Identify which cell holds the provided text, then report its (X, Y) central coordinate. 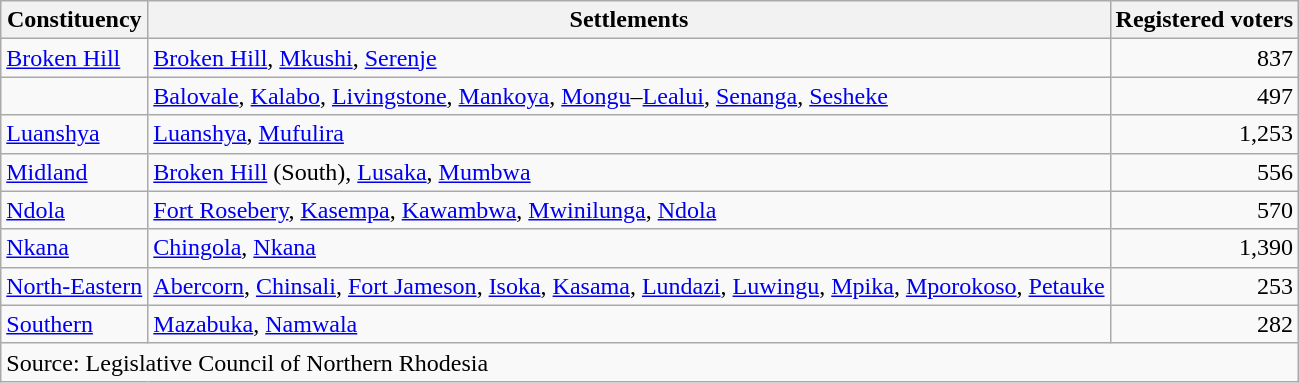
1,390 (1204, 248)
Source: Legislative Council of Northern Rhodesia (650, 362)
Luanshya (74, 134)
Luanshya, Mufulira (629, 134)
Constituency (74, 20)
570 (1204, 210)
Chingola, Nkana (629, 248)
Broken Hill (74, 58)
282 (1204, 324)
837 (1204, 58)
Ndola (74, 210)
253 (1204, 286)
1,253 (1204, 134)
Settlements (629, 20)
North-Eastern (74, 286)
Fort Rosebery, Kasempa, Kawambwa, Mwinilunga, Ndola (629, 210)
Abercorn, Chinsali, Fort Jameson, Isoka, Kasama, Lundazi, Luwingu, Mpika, Mporokoso, Petauke (629, 286)
Mazabuka, Namwala (629, 324)
Midland (74, 172)
Balovale, Kalabo, Livingstone, Mankoya, Mongu–Lealui, Senanga, Sesheke (629, 96)
556 (1204, 172)
Broken Hill, Mkushi, Serenje (629, 58)
Registered voters (1204, 20)
Southern (74, 324)
Broken Hill (South), Lusaka, Mumbwa (629, 172)
497 (1204, 96)
Nkana (74, 248)
